Return [X, Y] of the center of cell containing provided text 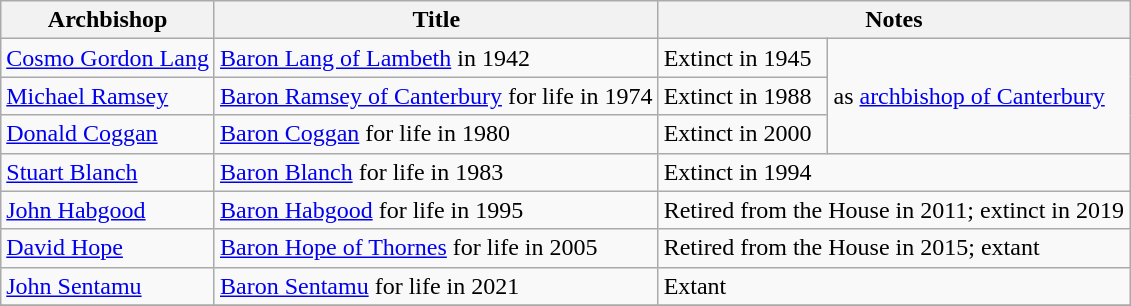
Baron Coggan for life in 1980 [436, 134]
Extant [894, 286]
Extinct in 1988 [743, 96]
Stuart Blanch [108, 172]
Retired from the House in 2011; extinct in 2019 [894, 210]
John Habgood [108, 210]
Extinct in 1994 [894, 172]
Cosmo Gordon Lang [108, 58]
David Hope [108, 248]
Baron Blanch for life in 1983 [436, 172]
Title [436, 20]
Baron Lang of Lambeth in 1942 [436, 58]
Baron Hope of Thornes for life in 2005 [436, 248]
as archbishop of Canterbury [979, 96]
Extinct in 1945 [743, 58]
Baron Habgood for life in 1995 [436, 210]
Michael Ramsey [108, 96]
Retired from the House in 2015; extant [894, 248]
Archbishop [108, 20]
Baron Sentamu for life in 2021 [436, 286]
Notes [894, 20]
Extinct in 2000 [743, 134]
Donald Coggan [108, 134]
Baron Ramsey of Canterbury for life in 1974 [436, 96]
John Sentamu [108, 286]
